For the text-containing cell, return its midpoint in [x, y] coordinate format. 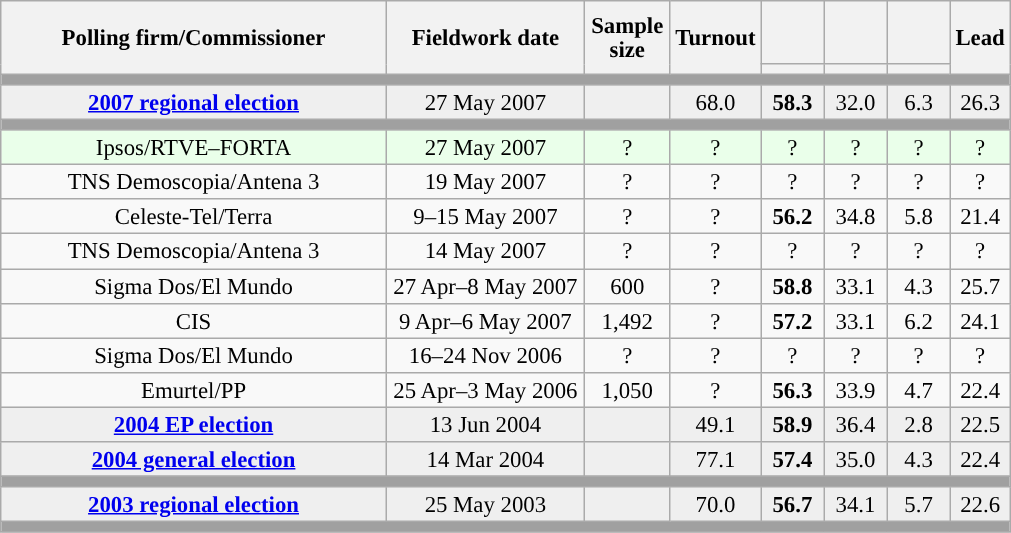
Emurtel/PP [194, 390]
26.3 [980, 102]
25 May 2003 [485, 504]
25.7 [980, 286]
24.1 [980, 320]
32.0 [856, 102]
5.8 [918, 218]
49.1 [716, 424]
34.1 [856, 504]
21.4 [980, 218]
14 May 2007 [485, 252]
2007 regional election [194, 102]
1,050 [627, 390]
13 Jun 2004 [485, 424]
35.0 [856, 460]
16–24 Nov 2006 [485, 356]
56.3 [792, 390]
22.6 [980, 504]
2004 EP election [194, 424]
22.5 [980, 424]
9 Apr–6 May 2007 [485, 320]
600 [627, 286]
CIS [194, 320]
58.8 [792, 286]
5.7 [918, 504]
27 Apr–8 May 2007 [485, 286]
Ipsos/RTVE–FORTA [194, 148]
36.4 [856, 424]
58.9 [792, 424]
2004 general election [194, 460]
Turnout [716, 38]
57.2 [792, 320]
56.2 [792, 218]
14 Mar 2004 [485, 460]
Polling firm/Commissioner [194, 38]
4.7 [918, 390]
Fieldwork date [485, 38]
57.4 [792, 460]
25 Apr–3 May 2006 [485, 390]
19 May 2007 [485, 182]
77.1 [716, 460]
1,492 [627, 320]
Sample size [627, 38]
Celeste-Tel/Terra [194, 218]
70.0 [716, 504]
68.0 [716, 102]
2003 regional election [194, 504]
33.9 [856, 390]
Lead [980, 38]
56.7 [792, 504]
6.3 [918, 102]
58.3 [792, 102]
2.8 [918, 424]
34.8 [856, 218]
6.2 [918, 320]
9–15 May 2007 [485, 218]
